Search for the cell housing the specified text and yield its [x, y] center coordinate. 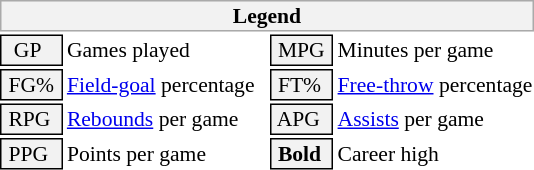
RPG [31, 120]
FT% [302, 85]
GP [31, 50]
APG [302, 120]
PPG [31, 154]
Minutes per game [435, 50]
Bold [302, 154]
Rebounds per game [166, 120]
Field-goal percentage [166, 85]
Assists per game [435, 120]
Free-throw percentage [435, 85]
MPG [302, 50]
Points per game [166, 154]
Legend [267, 16]
FG% [31, 85]
Games played [166, 50]
Career high [435, 154]
